Pinpoint the cell where the given text exists, returning its [X, Y] midpoint coordinate. 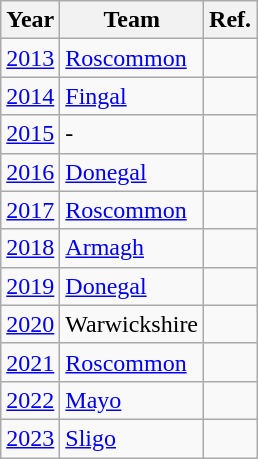
Ref. [230, 20]
2016 [30, 172]
2021 [30, 362]
2014 [30, 96]
2020 [30, 324]
Warwickshire [132, 324]
Sligo [132, 438]
2018 [30, 248]
- [132, 134]
Fingal [132, 96]
2017 [30, 210]
2015 [30, 134]
Armagh [132, 248]
2019 [30, 286]
Mayo [132, 400]
2022 [30, 400]
2023 [30, 438]
Team [132, 20]
2013 [30, 58]
Year [30, 20]
